Search for the cell housing the specified text and yield its (X, Y) center coordinate. 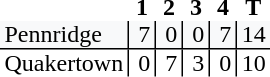
3 (196, 63)
Pennridge (64, 35)
Quakertown (64, 63)
10 (253, 63)
14 (253, 35)
